Pinpoint the cell where the given text exists, returning its [X, Y] midpoint coordinate. 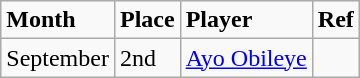
Ayo Obileye [246, 58]
2nd [147, 58]
Player [246, 20]
Month [58, 20]
September [58, 58]
Ref [336, 20]
Place [147, 20]
